Detect which cell encompasses the target text, then output its (x, y) center coordinate. 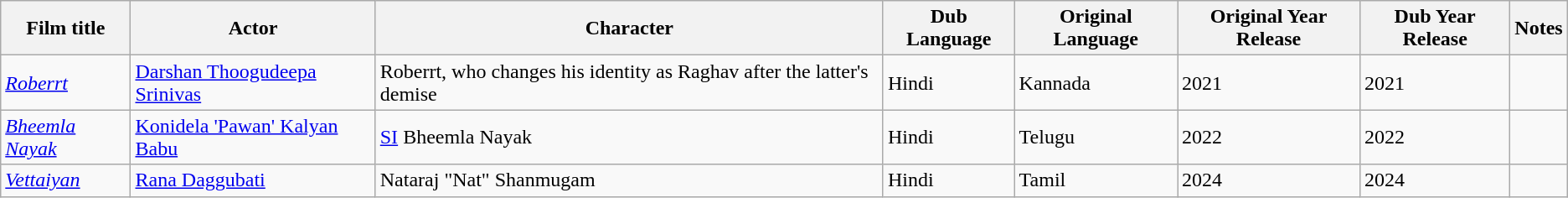
Tamil (1096, 180)
Original Year Release (1269, 29)
Rana Daggubati (253, 180)
Notes (1539, 29)
Nataraj "Nat" Shanmugam (629, 180)
Film title (65, 29)
Konidela 'Pawan' Kalyan Babu (253, 138)
Darshan Thoogudeepa Srinivas (253, 82)
Telugu (1096, 138)
Dub Language (948, 29)
Original Language (1096, 29)
Actor (253, 29)
Character (629, 29)
Roberrt (65, 82)
Roberrt, who changes his identity as Raghav after the latter's demise (629, 82)
SI Bheemla Nayak (629, 138)
Dub Year Release (1436, 29)
Kannada (1096, 82)
Vettaiyan (65, 180)
Bheemla Nayak (65, 138)
